Locate the cell with the specified text and output its [x, y] center coordinate. 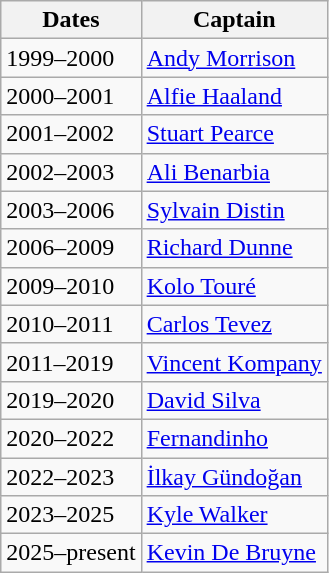
2002–2003 [71, 172]
2011–2019 [71, 362]
2000–2001 [71, 96]
2020–2022 [71, 438]
Sylvain Distin [234, 210]
İlkay Gündoğan [234, 477]
2025–present [71, 553]
Stuart Pearce [234, 134]
2023–2025 [71, 515]
Fernandinho [234, 438]
Vincent Kompany [234, 362]
2010–2011 [71, 324]
Kyle Walker [234, 515]
2003–2006 [71, 210]
David Silva [234, 400]
2009–2010 [71, 286]
Ali Benarbia [234, 172]
Captain [234, 20]
Kevin De Bruyne [234, 553]
Kolo Touré [234, 286]
Dates [71, 20]
Richard Dunne [234, 248]
Alfie Haaland [234, 96]
2001–2002 [71, 134]
Carlos Tevez [234, 324]
2019–2020 [71, 400]
2022–2023 [71, 477]
2006–2009 [71, 248]
Andy Morrison [234, 58]
1999–2000 [71, 58]
